Return the (x, y) coordinate for the center point of the cell that contains the specified text.  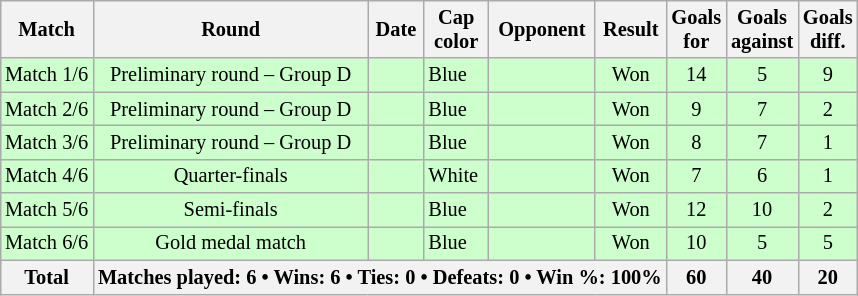
12 (697, 210)
Match 1/6 (46, 75)
Semi-finals (230, 210)
60 (697, 277)
Goalsagainst (762, 29)
Goalsdiff. (828, 29)
40 (762, 277)
Round (230, 29)
Date (396, 29)
Matches played: 6 • Wins: 6 • Ties: 0 • Defeats: 0 • Win %: 100% (380, 277)
8 (697, 142)
Match 4/6 (46, 176)
Capcolor (456, 29)
Match 3/6 (46, 142)
Match 5/6 (46, 210)
Result (631, 29)
Goalsfor (697, 29)
Opponent (542, 29)
Match 2/6 (46, 109)
Total (46, 277)
6 (762, 176)
Quarter-finals (230, 176)
Match 6/6 (46, 243)
20 (828, 277)
14 (697, 75)
White (456, 176)
Gold medal match (230, 243)
Match (46, 29)
